Search for the cell housing the specified text and yield its [X, Y] center coordinate. 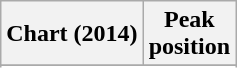
Chart (2014) [72, 34]
Peakposition [189, 34]
